Pinpoint the cell where the given text exists, returning its [x, y] midpoint coordinate. 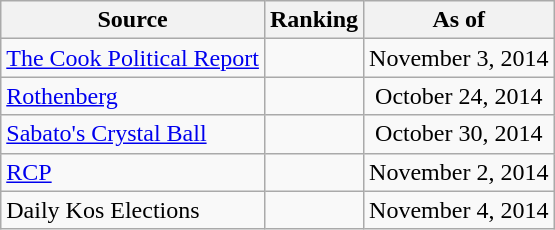
Rothenberg [133, 96]
November 3, 2014 [459, 58]
Sabato's Crystal Ball [133, 134]
November 4, 2014 [459, 210]
RCP [133, 172]
The Cook Political Report [133, 58]
As of [459, 20]
Source [133, 20]
November 2, 2014 [459, 172]
October 30, 2014 [459, 134]
Daily Kos Elections [133, 210]
Ranking [314, 20]
October 24, 2014 [459, 96]
